Return the [x, y] coordinate for the center point of the cell that contains the specified text.  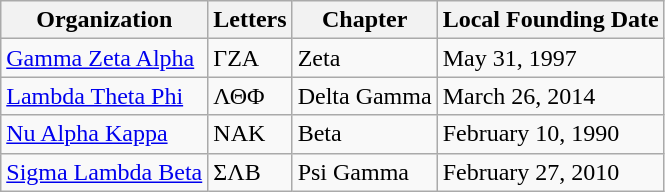
Organization [104, 20]
Zeta [364, 58]
ΓΖΑ [250, 58]
Gamma Zeta Alpha [104, 58]
Lambda Theta Phi [104, 96]
ΣΛΒ [250, 172]
March 26, 2014 [550, 96]
Psi Gamma [364, 172]
Delta Gamma [364, 96]
February 27, 2010 [550, 172]
February 10, 1990 [550, 134]
Chapter [364, 20]
Local Founding Date [550, 20]
Beta [364, 134]
Letters [250, 20]
ΛΘΦ [250, 96]
Nu Alpha Kappa [104, 134]
ΝΑΚ [250, 134]
May 31, 1997 [550, 58]
Sigma Lambda Beta [104, 172]
